From the cell containing the given text, extract its center point as [x, y] coordinate. 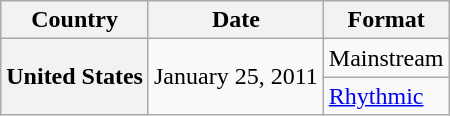
Rhythmic [386, 96]
Format [386, 20]
United States [75, 77]
Mainstream [386, 58]
Date [236, 20]
January 25, 2011 [236, 77]
Country [75, 20]
